Scan for the cell matching the given text and deliver its [x, y] coordinate at center. 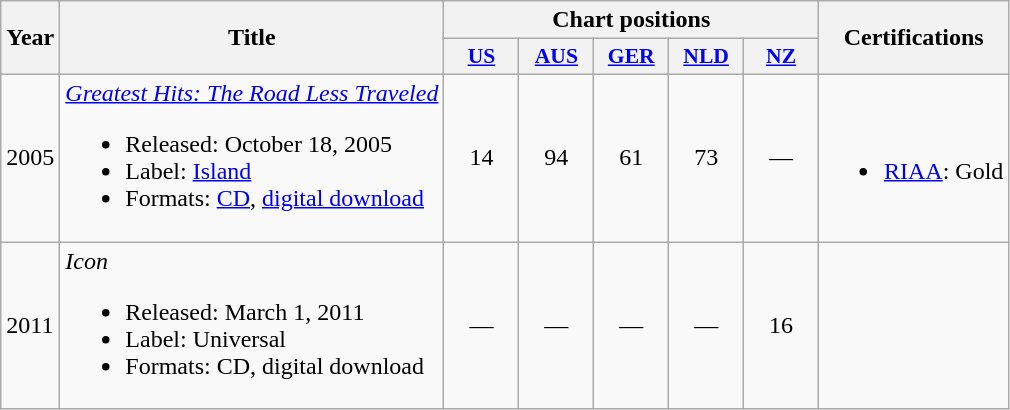
GER [632, 57]
Greatest Hits: The Road Less TraveledReleased: October 18, 2005Label: IslandFormats: CD, digital download [252, 158]
NLD [706, 57]
94 [556, 158]
US [482, 57]
Year [30, 38]
Chart positions [632, 20]
16 [782, 326]
AUS [556, 57]
Title [252, 38]
2005 [30, 158]
IconReleased: March 1, 2011Label: UniversalFormats: CD, digital download [252, 326]
RIAA: Gold [914, 158]
NZ [782, 57]
2011 [30, 326]
14 [482, 158]
61 [632, 158]
73 [706, 158]
Certifications [914, 38]
